Return the [X, Y] coordinate for the center point of the cell that contains the specified text.  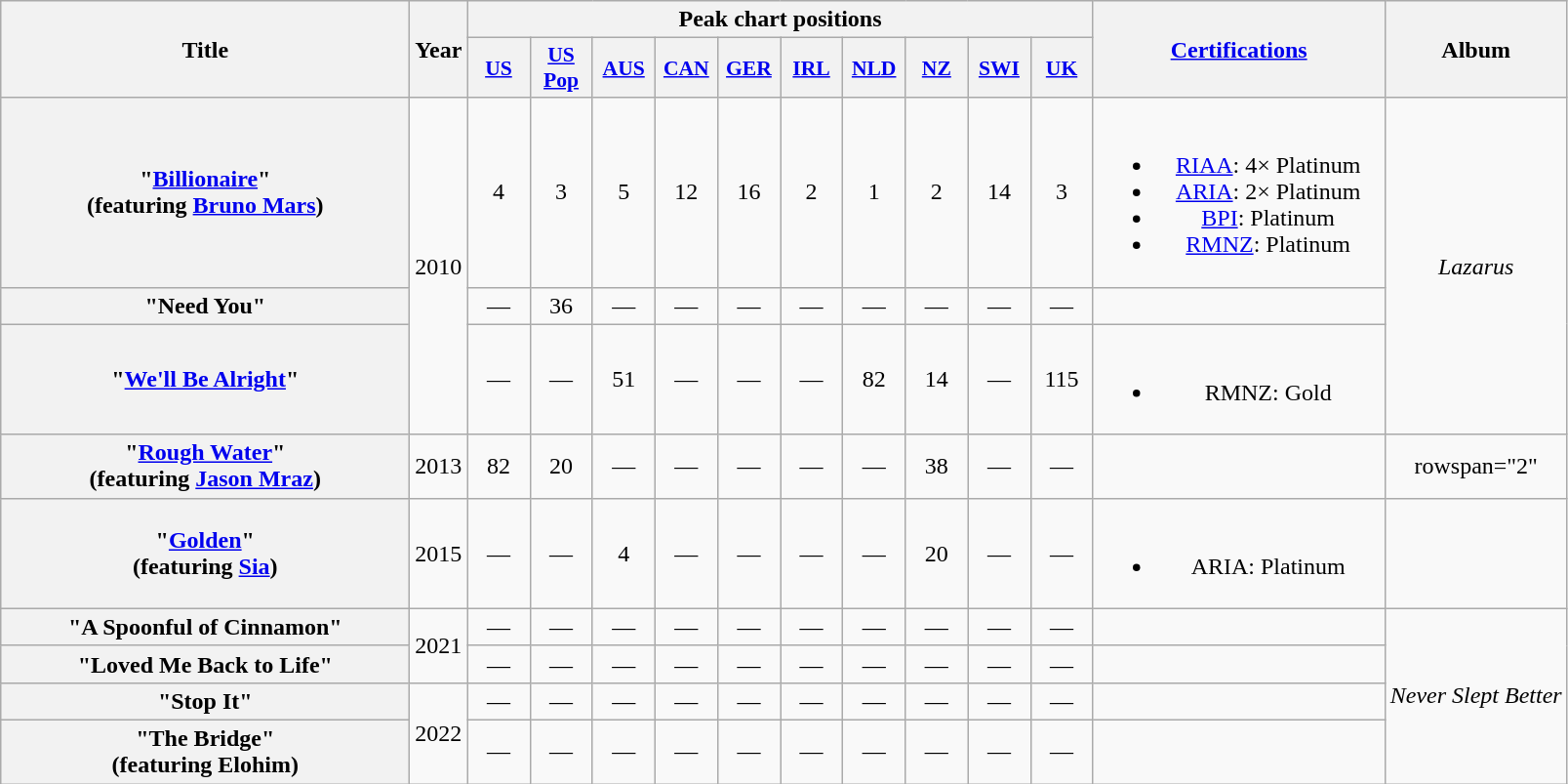
36 [561, 306]
"Stop It" [205, 701]
2022 [439, 732]
"Loved Me Back to Life" [205, 664]
USPop [561, 68]
"The Bridge"(featuring Elohim) [205, 752]
Certifications [1239, 49]
Never Slept Better [1475, 695]
"We'll Be Alright" [205, 379]
1 [874, 192]
"Billionaire"(featuring Bruno Mars) [205, 192]
"Golden"(featuring Sia) [205, 553]
Year [439, 49]
US [499, 68]
2013 [439, 467]
"A Spoonful of Cinnamon" [205, 627]
Peak chart positions [781, 20]
115 [1062, 379]
NLD [874, 68]
38 [937, 467]
UK [1062, 68]
5 [623, 192]
IRL [812, 68]
2010 [439, 266]
51 [623, 379]
RMNZ: Gold [1239, 379]
2015 [439, 553]
CAN [686, 68]
"Rough Water"(featuring Jason Mraz) [205, 467]
Album [1475, 49]
GER [748, 68]
2021 [439, 645]
AUS [623, 68]
12 [686, 192]
Lazarus [1475, 266]
NZ [937, 68]
ARIA: Platinum [1239, 553]
Title [205, 49]
rowspan="2" [1475, 467]
RIAA: 4× PlatinumARIA: 2× PlatinumBPI: PlatinumRMNZ: Platinum [1239, 192]
16 [748, 192]
SWI [999, 68]
"Need You" [205, 306]
